Find where the given text appears and provide that cell's center as (X, Y) coordinate. 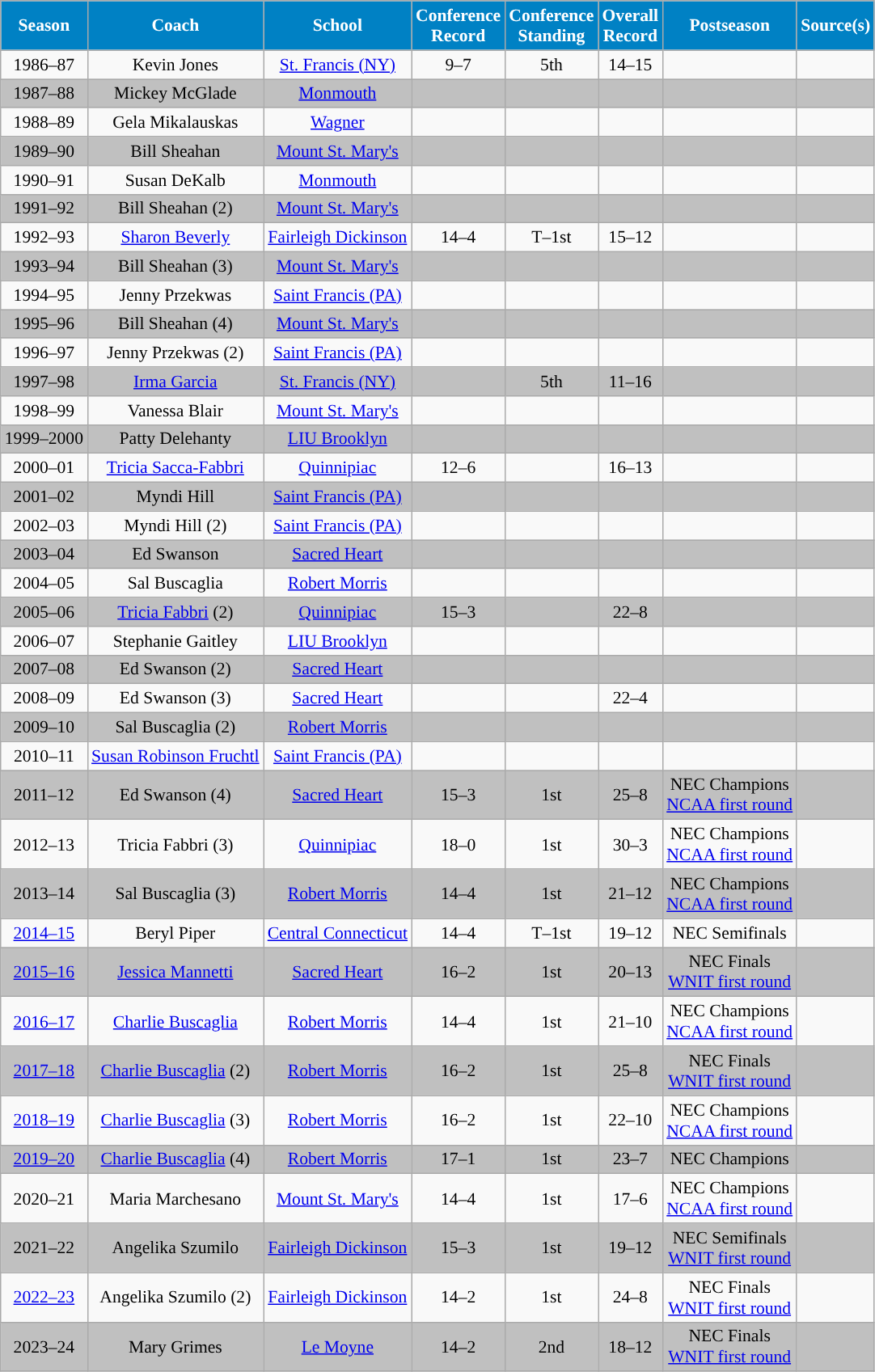
Tricia Sacca-Fabbri (175, 468)
Charlie Buscaglia (175, 1022)
NEC Champions (729, 1159)
1987–88 (44, 94)
Mary Grimes (175, 1347)
24–8 (631, 1297)
2005–06 (44, 612)
2015–16 (44, 972)
2012–13 (44, 844)
2009–10 (44, 728)
Bill Sheahan (3) (175, 267)
2013–14 (44, 894)
22–10 (631, 1121)
Sharon Beverly (175, 238)
Le Moyne (338, 1347)
1986–87 (44, 65)
1991–92 (44, 209)
2017–18 (44, 1070)
Mickey McGlade (175, 94)
21–12 (631, 894)
11–16 (631, 382)
2011–12 (44, 796)
Source(s) (835, 26)
1992–93 (44, 238)
Myndi Hill (2) (175, 526)
ConferenceStanding (552, 26)
NEC SemifinalsWNIT first round (729, 1248)
Stephanie Gaitley (175, 641)
Tricia Fabbri (2) (175, 612)
23–7 (631, 1159)
2022–23 (44, 1297)
15–12 (631, 238)
Charlie Buscaglia (4) (175, 1159)
2002–03 (44, 526)
2010–11 (44, 756)
ConferenceRecord (458, 26)
2014–15 (44, 933)
2000–01 (44, 468)
Gela Mikalauskas (175, 123)
Bill Sheahan (2) (175, 209)
Sal Buscaglia (175, 584)
Bill Sheahan (4) (175, 324)
Ed Swanson (4) (175, 796)
2007–08 (44, 669)
Tricia Fabbri (3) (175, 844)
OverallRecord (631, 26)
1990–91 (44, 180)
17–6 (631, 1198)
Maria Marchesano (175, 1198)
Jenny Przekwas (2) (175, 353)
1996–97 (44, 353)
Patty Delehanty (175, 439)
1993–94 (44, 267)
Ed Swanson (175, 555)
Sal Buscaglia (3) (175, 894)
Ed Swanson (3) (175, 699)
Myndi Hill (175, 497)
Susan DeKalb (175, 180)
Beryl Piper (175, 933)
Angelika Szumilo (175, 1248)
Vanessa Blair (175, 411)
Irma Garcia (175, 382)
2003–04 (44, 555)
2001–02 (44, 497)
Season (44, 26)
22–8 (631, 612)
2nd (552, 1347)
1989–90 (44, 151)
Angelika Szumilo (2) (175, 1297)
2008–09 (44, 699)
Jessica Mannetti (175, 972)
Central Connecticut (338, 933)
Charlie Buscaglia (2) (175, 1070)
1988–89 (44, 123)
Kevin Jones (175, 65)
1997–98 (44, 382)
21–10 (631, 1022)
20–13 (631, 972)
16–13 (631, 468)
2020–21 (44, 1198)
Ed Swanson (2) (175, 669)
Coach (175, 26)
2006–07 (44, 641)
1998–99 (44, 411)
2019–20 (44, 1159)
NEC Semifinals (729, 933)
9–7 (458, 65)
2018–19 (44, 1121)
30–3 (631, 844)
17–1 (458, 1159)
1999–2000 (44, 439)
1995–96 (44, 324)
22–4 (631, 699)
2004–05 (44, 584)
2021–22 (44, 1248)
Jenny Przekwas (175, 295)
Postseason (729, 26)
1994–95 (44, 295)
18–0 (458, 844)
12–6 (458, 468)
2016–17 (44, 1022)
Charlie Buscaglia (3) (175, 1121)
14–15 (631, 65)
2023–24 (44, 1347)
18–12 (631, 1347)
Susan Robinson Fruchtl (175, 756)
Sal Buscaglia (2) (175, 728)
Wagner (338, 123)
Bill Sheahan (175, 151)
School (338, 26)
